Locate the cell with the specified text and output its (x, y) center coordinate. 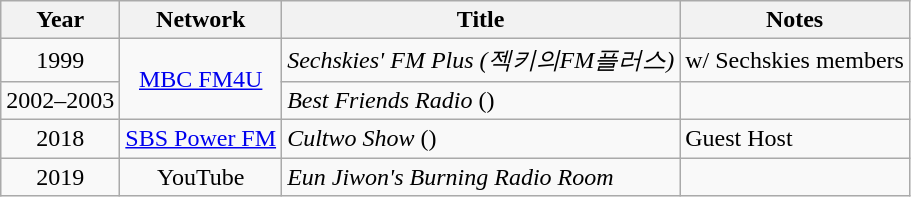
MBC FM4U (201, 80)
2019 (60, 177)
2018 (60, 138)
1999 (60, 60)
YouTube (201, 177)
Sechskies' FM Plus (젝키의FM플러스) (481, 60)
Notes (795, 20)
Year (60, 20)
Eun Jiwon's Burning Radio Room (481, 177)
Cultwo Show () (481, 138)
Title (481, 20)
Network (201, 20)
SBS Power FM (201, 138)
Guest Host (795, 138)
Best Friends Radio () (481, 100)
w/ Sechskies members (795, 60)
2002–2003 (60, 100)
